Determine the [x, y] coordinate at the center of the cell enclosing the given text.  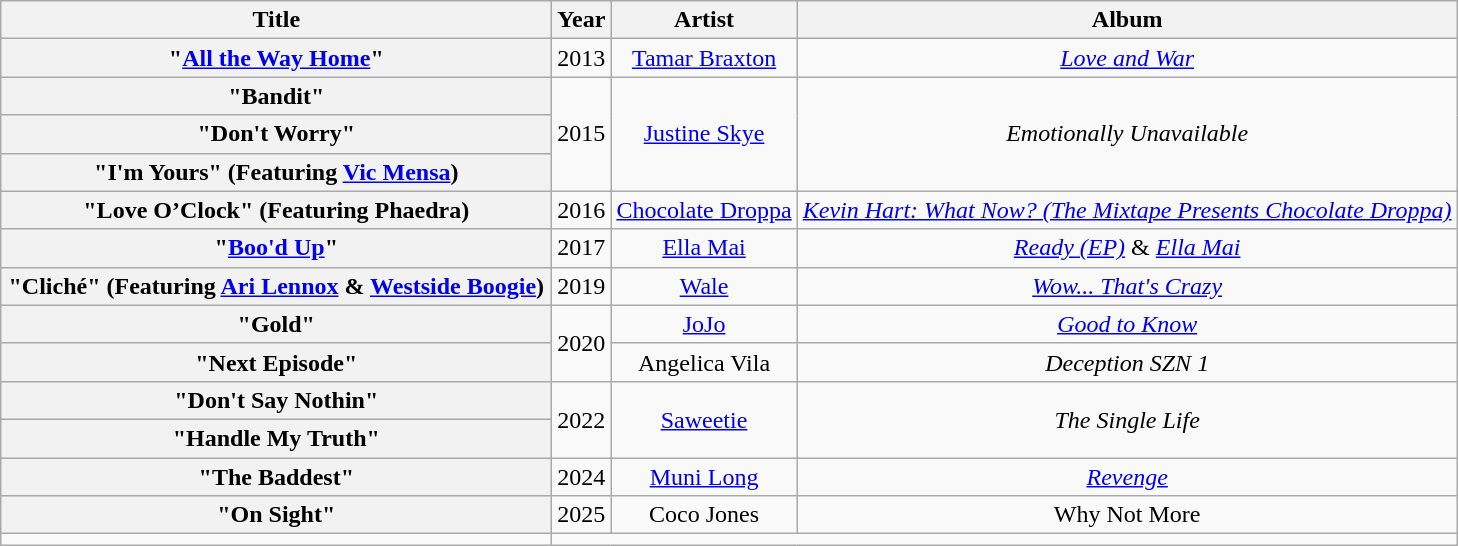
"Gold" [276, 324]
2020 [582, 343]
Justine Skye [704, 134]
Chocolate Droppa [704, 210]
"Boo'd Up" [276, 248]
"Next Episode" [276, 362]
2015 [582, 134]
The Single Life [1127, 419]
"Bandit" [276, 96]
2013 [582, 58]
Good to Know [1127, 324]
Muni Long [704, 477]
2017 [582, 248]
Wow... That's Crazy [1127, 286]
Year [582, 20]
Artist [704, 20]
Deception SZN 1 [1127, 362]
2019 [582, 286]
Love and War [1127, 58]
Why Not More [1127, 515]
2024 [582, 477]
"Don't Worry" [276, 134]
Coco Jones [704, 515]
2022 [582, 419]
"Love O’Clock" (Featuring Phaedra) [276, 210]
"Don't Say Nothin" [276, 400]
Emotionally Unavailable [1127, 134]
Title [276, 20]
"All the Way Home" [276, 58]
2016 [582, 210]
JoJo [704, 324]
Album [1127, 20]
"I'm Yours" (Featuring Vic Mensa) [276, 172]
Ready (EP) & Ella Mai [1127, 248]
"On Sight" [276, 515]
2025 [582, 515]
"The Baddest" [276, 477]
Kevin Hart: What Now? (The Mixtape Presents Chocolate Droppa) [1127, 210]
Tamar Braxton [704, 58]
Angelica Vila [704, 362]
Wale [704, 286]
Saweetie [704, 419]
"Cliché" (Featuring Ari Lennox & Westside Boogie) [276, 286]
Revenge [1127, 477]
Ella Mai [704, 248]
"Handle My Truth" [276, 438]
